Return [x, y] of the center of cell containing provided text 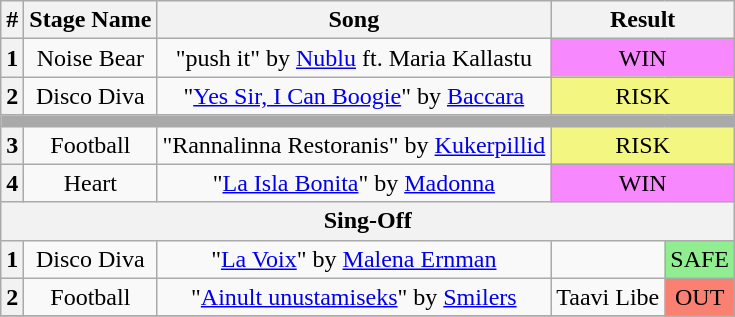
"Yes Sir, I Can Boogie" by Baccara [354, 96]
Taavi Libe [608, 297]
"Ainult unustamiseks" by Smilers [354, 297]
"push it" by Nublu ft. Maria Kallastu [354, 58]
Stage Name [90, 20]
Heart [90, 183]
OUT [700, 297]
"La Voix" by Malena Ernman [354, 259]
# [12, 20]
Song [354, 20]
3 [12, 145]
Sing-Off [368, 221]
4 [12, 183]
SAFE [700, 259]
Noise Bear [90, 58]
"Rannalinna Restoranis" by Kukerpillid [354, 145]
"La Isla Bonita" by Madonna [354, 183]
Result [643, 20]
